Determine the (x, y) coordinate at the center of the cell enclosing the given text.  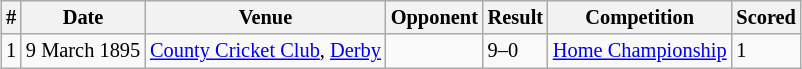
Home Championship (640, 51)
9 March 1895 (83, 51)
Date (83, 18)
Opponent (434, 18)
Scored (766, 18)
# (11, 18)
9–0 (516, 51)
County Cricket Club, Derby (266, 51)
Result (516, 18)
Venue (266, 18)
Competition (640, 18)
